Capture the cell that displays the provided text and extract its (X, Y) central coordinate. 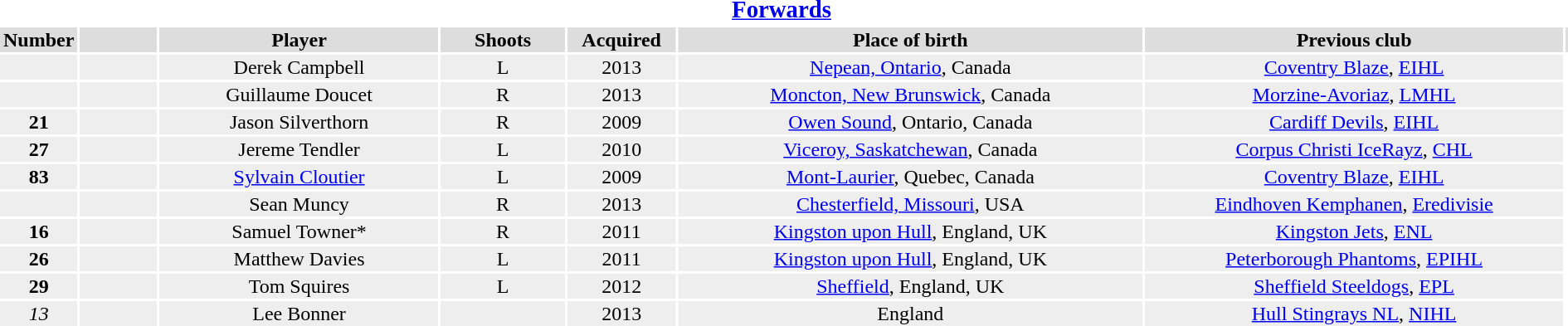
2012 (622, 286)
Peterborough Phantoms, EPIHL (1354, 259)
Number (38, 40)
Corpus Christi IceRayz, CHL (1354, 149)
England (911, 314)
Tom Squires (299, 286)
Acquired (622, 40)
83 (38, 177)
26 (38, 259)
Place of birth (911, 40)
Lee Bonner (299, 314)
Matthew Davies (299, 259)
Jereme Tendler (299, 149)
Sheffield, England, UK (911, 286)
Mont-Laurier, Quebec, Canada (911, 177)
16 (38, 231)
Cardiff Devils, EIHL (1354, 122)
Moncton, New Brunswick, Canada (911, 95)
27 (38, 149)
Morzine-Avoriaz, LMHL (1354, 95)
Kingston Jets, ENL (1354, 231)
Player (299, 40)
Sean Muncy (299, 204)
Owen Sound, Ontario, Canada (911, 122)
21 (38, 122)
Hull Stingrays NL, NIHL (1354, 314)
Shoots (503, 40)
Sheffield Steeldogs, EPL (1354, 286)
Chesterfield, Missouri, USA (911, 204)
Previous club (1354, 40)
Samuel Towner* (299, 231)
Sylvain Cloutier (299, 177)
2010 (622, 149)
13 (38, 314)
Derek Campbell (299, 67)
Viceroy, Saskatchewan, Canada (911, 149)
Guillaume Doucet (299, 95)
Nepean, Ontario, Canada (911, 67)
Eindhoven Kemphanen, Eredivisie (1354, 204)
Jason Silverthorn (299, 122)
29 (38, 286)
